Search for the cell housing the specified text and yield its (X, Y) center coordinate. 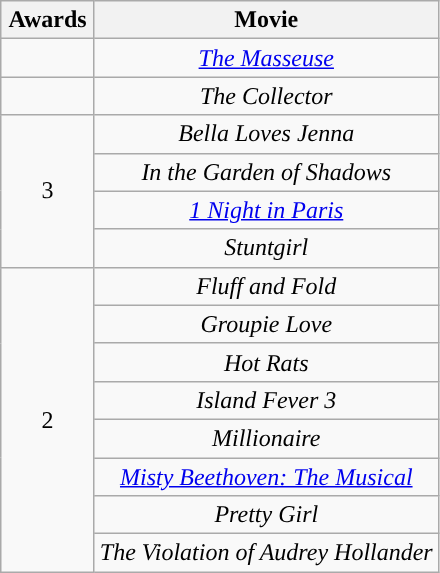
The Collector (266, 96)
Fluff and Fold (266, 286)
Awards (48, 20)
Stuntgirl (266, 248)
1 Night in Paris (266, 210)
In the Garden of Shadows (266, 172)
Pretty Girl (266, 515)
Misty Beethoven: The Musical (266, 477)
Island Fever 3 (266, 400)
The Violation of Audrey Hollander (266, 553)
The Masseuse (266, 58)
Movie (266, 20)
Hot Rats (266, 362)
Groupie Love (266, 324)
2 (48, 419)
Millionaire (266, 438)
Bella Loves Jenna (266, 134)
3 (48, 191)
